For the text-containing cell, return its midpoint in (X, Y) coordinate format. 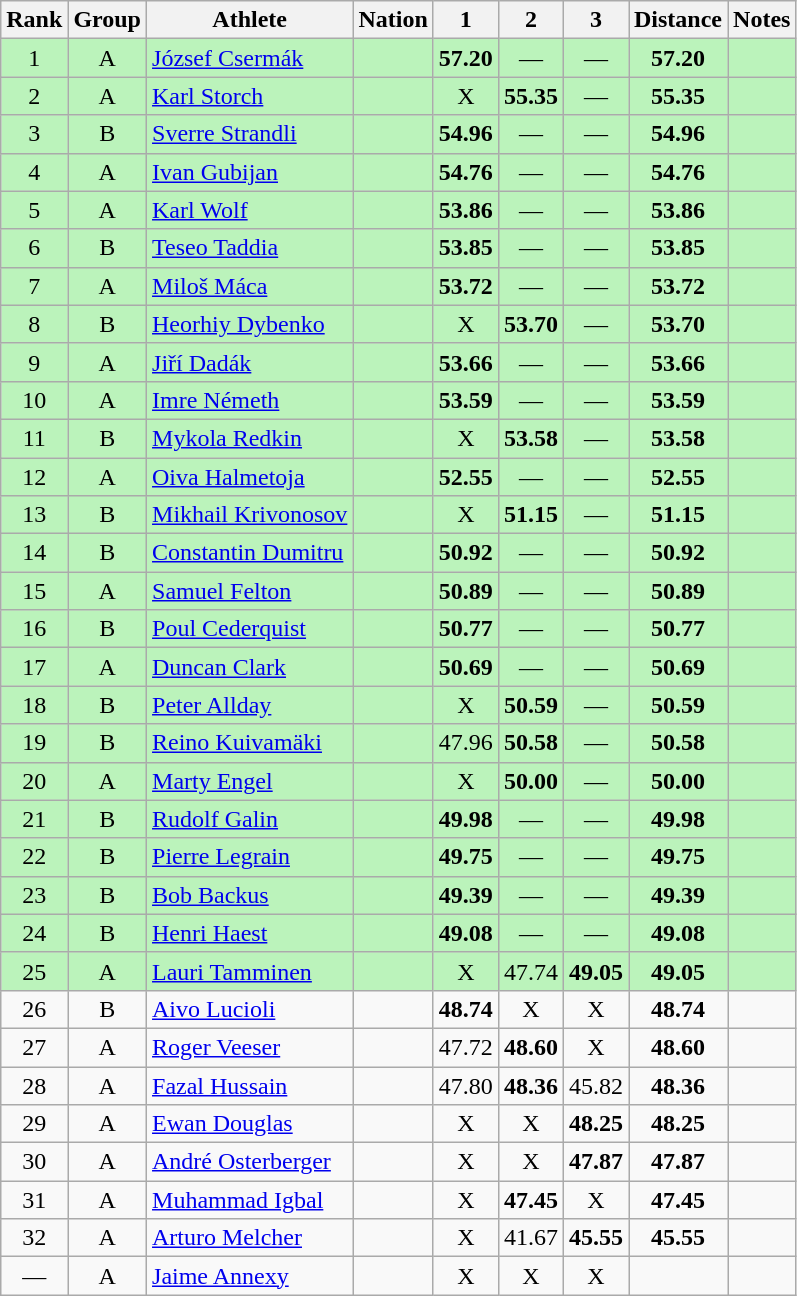
5 (34, 210)
18 (34, 705)
Roger Veeser (250, 1047)
14 (34, 553)
27 (34, 1047)
Oiva Halmetoja (250, 477)
21 (34, 819)
41.67 (530, 1238)
Marty Engel (250, 781)
10 (34, 400)
Mykola Redkin (250, 438)
Karl Storch (250, 96)
Arturo Melcher (250, 1238)
Mikhail Krivonosov (250, 515)
47.80 (466, 1085)
Imre Németh (250, 400)
Group (108, 20)
Athlete (250, 20)
16 (34, 629)
Jiří Dadák (250, 362)
9 (34, 362)
Bob Backus (250, 895)
Henri Haest (250, 933)
André Osterberger (250, 1162)
20 (34, 781)
Muhammad Igbal (250, 1200)
Notes (762, 20)
Ewan Douglas (250, 1124)
47.96 (466, 743)
30 (34, 1162)
Karl Wolf (250, 210)
47.72 (466, 1047)
11 (34, 438)
Heorhiy Dybenko (250, 324)
15 (34, 591)
Aivo Lucioli (250, 1009)
47.74 (530, 971)
32 (34, 1238)
Lauri Tamminen (250, 971)
Nation (393, 20)
Jaime Annexy (250, 1276)
Constantin Dumitru (250, 553)
12 (34, 477)
Rudolf Galin (250, 819)
26 (34, 1009)
6 (34, 248)
13 (34, 515)
Rank (34, 20)
Ivan Gubijan (250, 172)
31 (34, 1200)
29 (34, 1124)
28 (34, 1085)
Teseo Taddia (250, 248)
Pierre Legrain (250, 857)
Fazal Hussain (250, 1085)
Sverre Strandli (250, 134)
Miloš Máca (250, 286)
22 (34, 857)
25 (34, 971)
Reino Kuivamäki (250, 743)
8 (34, 324)
4 (34, 172)
7 (34, 286)
23 (34, 895)
19 (34, 743)
Peter Allday (250, 705)
24 (34, 933)
Duncan Clark (250, 667)
József Csermák (250, 58)
17 (34, 667)
Samuel Felton (250, 591)
Poul Cederquist (250, 629)
45.82 (596, 1085)
Distance (678, 20)
